Detect which cell encompasses the target text, then output its [x, y] center coordinate. 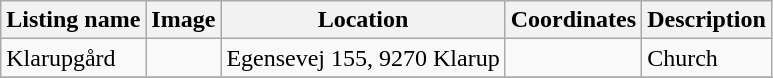
Location [363, 20]
Image [184, 20]
Klarupgård [74, 58]
Egensevej 155, 9270 Klarup [363, 58]
Church [707, 58]
Coordinates [573, 20]
Listing name [74, 20]
Description [707, 20]
